Capture the cell that displays the provided text and extract its (x, y) central coordinate. 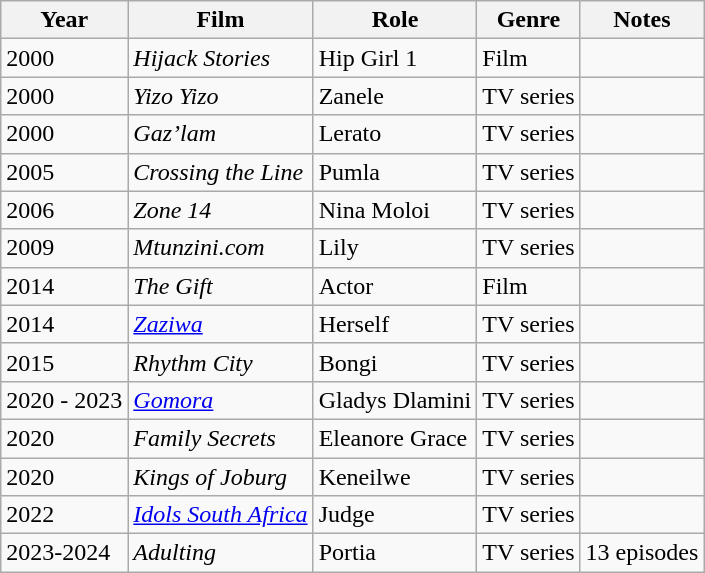
2015 (64, 362)
Year (64, 20)
Bongi (395, 362)
2006 (64, 210)
Hip Girl 1 (395, 58)
Mtunzini.com (220, 248)
Zanele (395, 96)
Idols South Africa (220, 515)
Nina Moloi (395, 210)
2020 - 2023 (64, 400)
2005 (64, 172)
Zaziwa (220, 324)
Gladys Dlamini (395, 400)
Eleanore Grace (395, 438)
Actor (395, 286)
Gaz’lam (220, 134)
Portia (395, 553)
Kings of Joburg (220, 477)
2009 (64, 248)
Keneilwe (395, 477)
13 episodes (642, 553)
Zone 14 (220, 210)
Herself (395, 324)
Lerato (395, 134)
Hijack Stories (220, 58)
The Gift (220, 286)
2023-2024 (64, 553)
Family Secrets (220, 438)
Rhythm City (220, 362)
Judge (395, 515)
Yizo Yizo (220, 96)
Role (395, 20)
Pumla (395, 172)
2022 (64, 515)
Crossing the Line (220, 172)
Adulting (220, 553)
Gomora (220, 400)
Genre (528, 20)
Lily (395, 248)
Notes (642, 20)
